Locate the cell with the specified text and output its (x, y) center coordinate. 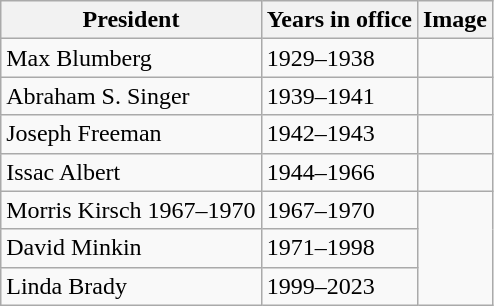
1944–1966 (339, 172)
Joseph Freeman (131, 134)
Years in office (339, 20)
Image (454, 20)
1971–1998 (339, 248)
David Minkin (131, 248)
Linda Brady (131, 286)
Abraham S. Singer (131, 96)
1942–1943 (339, 134)
Issac Albert (131, 172)
1999–2023 (339, 286)
1939–1941 (339, 96)
1967–1970 (339, 210)
1929–1938 (339, 58)
Max Blumberg (131, 58)
Morris Kirsch 1967–1970 (131, 210)
President (131, 20)
